Pinpoint the cell where the given text exists, returning its [X, Y] midpoint coordinate. 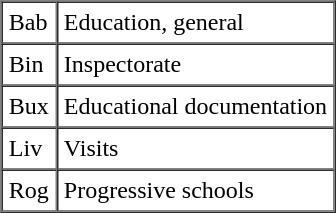
Liv [28, 149]
Bab [28, 23]
Educational documentation [195, 107]
Inspectorate [195, 65]
Education, general [195, 23]
Bux [28, 107]
Rog [28, 191]
Progressive schools [195, 191]
Visits [195, 149]
Bin [28, 65]
